Locate the cell with the specified text and output its [x, y] center coordinate. 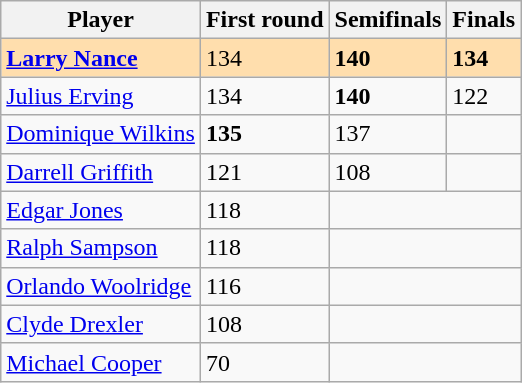
Julius Erving [101, 96]
70 [264, 362]
Semifinals [388, 20]
Clyde Drexler [101, 324]
Edgar Jones [101, 210]
137 [388, 134]
121 [264, 172]
Larry Nance [101, 58]
135 [264, 134]
122 [484, 96]
Orlando Woolridge [101, 286]
Ralph Sampson [101, 248]
Player [101, 20]
First round [264, 20]
Finals [484, 20]
Dominique Wilkins [101, 134]
Michael Cooper [101, 362]
116 [264, 286]
Darrell Griffith [101, 172]
